Locate the cell with the specified text and output its (x, y) center coordinate. 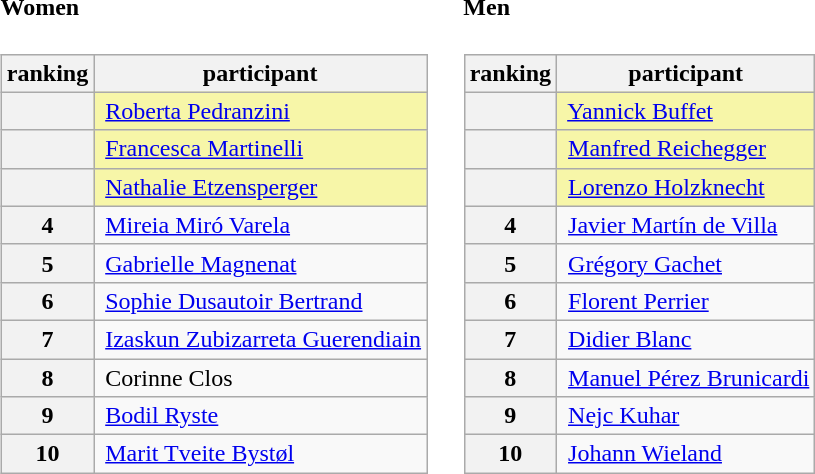
Izaskun Zubizarreta Guerendiain (260, 339)
Yannick Buffet (686, 111)
Mireia Miró Varela (260, 225)
Nathalie Etzensperger (260, 187)
Bodil Ryste (260, 416)
Johann Wieland (686, 454)
Francesca Martinelli (260, 149)
Manfred Reichegger (686, 149)
Manuel Pérez Brunicardi (686, 378)
Gabrielle Magnenat (260, 263)
Javier Martín de Villa (686, 225)
Marit Tveite Bystøl (260, 454)
Florent Perrier (686, 301)
Nejc Kuhar (686, 416)
Corinne Clos (260, 378)
Roberta Pedranzini (260, 111)
Grégory Gachet (686, 263)
Sophie Dusautoir Bertrand (260, 301)
Lorenzo Holzknecht (686, 187)
Didier Blanc (686, 339)
